Determine the (x, y) coordinate at the center of the cell enclosing the given text.  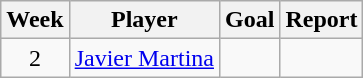
Player (144, 20)
Javier Martina (144, 58)
Week (35, 20)
Report (322, 20)
Goal (249, 20)
2 (35, 58)
